For the text-containing cell, return its midpoint in [X, Y] coordinate format. 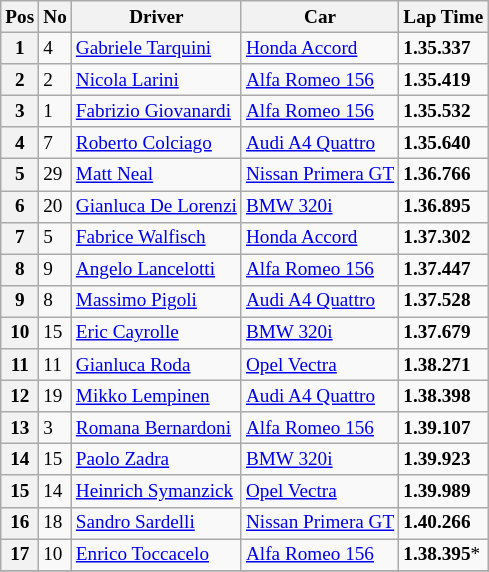
1.40.266 [444, 523]
29 [56, 175]
Lap Time [444, 17]
Mikko Lempinen [156, 396]
Gianluca Roda [156, 365]
Massimo Pigoli [156, 301]
13 [20, 428]
18 [56, 523]
1.37.679 [444, 333]
1.38.398 [444, 396]
Angelo Lancelotti [156, 270]
Fabrizio Giovanardi [156, 111]
Gabriele Tarquini [156, 48]
1.37.528 [444, 301]
17 [20, 554]
1.37.447 [444, 270]
1.35.640 [444, 143]
12 [20, 396]
1.39.989 [444, 491]
6 [20, 206]
Enrico Toccacelo [156, 554]
Sandro Sardelli [156, 523]
Eric Cayrolle [156, 333]
Driver [156, 17]
1.36.766 [444, 175]
Car [320, 17]
1.35.337 [444, 48]
1.35.532 [444, 111]
Gianluca De Lorenzi [156, 206]
Matt Neal [156, 175]
19 [56, 396]
1.39.107 [444, 428]
Paolo Zadra [156, 460]
1.37.302 [444, 238]
1.38.271 [444, 365]
1.38.395* [444, 554]
No [56, 17]
1.39.923 [444, 460]
1.35.419 [444, 80]
Pos [20, 17]
Roberto Colciago [156, 143]
Nicola Larini [156, 80]
16 [20, 523]
Heinrich Symanzick [156, 491]
20 [56, 206]
1.36.895 [444, 206]
Romana Bernardoni [156, 428]
Fabrice Walfisch [156, 238]
